Capture the cell that displays the provided text and extract its (x, y) central coordinate. 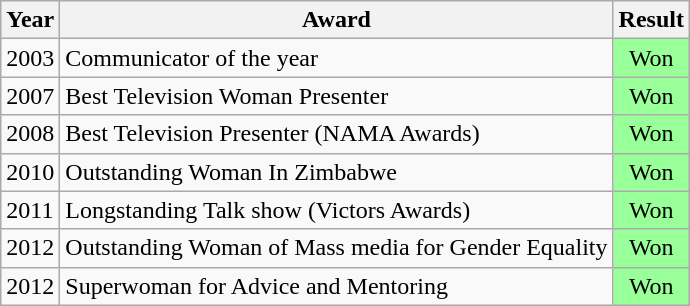
2010 (30, 172)
Outstanding Woman In Zimbabwe (336, 172)
Outstanding Woman of Mass media for Gender Equality (336, 248)
Result (651, 20)
2007 (30, 96)
Best Television Presenter (NAMA Awards) (336, 134)
2003 (30, 58)
Award (336, 20)
Year (30, 20)
2008 (30, 134)
Longstanding Talk show (Victors Awards) (336, 210)
2011 (30, 210)
Communicator of the year (336, 58)
Best Television Woman Presenter (336, 96)
Superwoman for Advice and Mentoring (336, 286)
